Detect which cell encompasses the target text, then output its (X, Y) center coordinate. 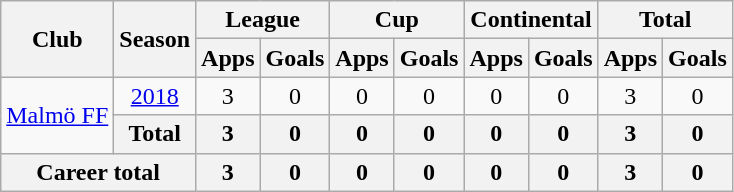
Career total (98, 172)
Malmö FF (58, 115)
Season (155, 39)
Club (58, 39)
2018 (155, 96)
Cup (397, 20)
Continental (531, 20)
League (263, 20)
